Identify which cell holds the provided text, then report its (x, y) central coordinate. 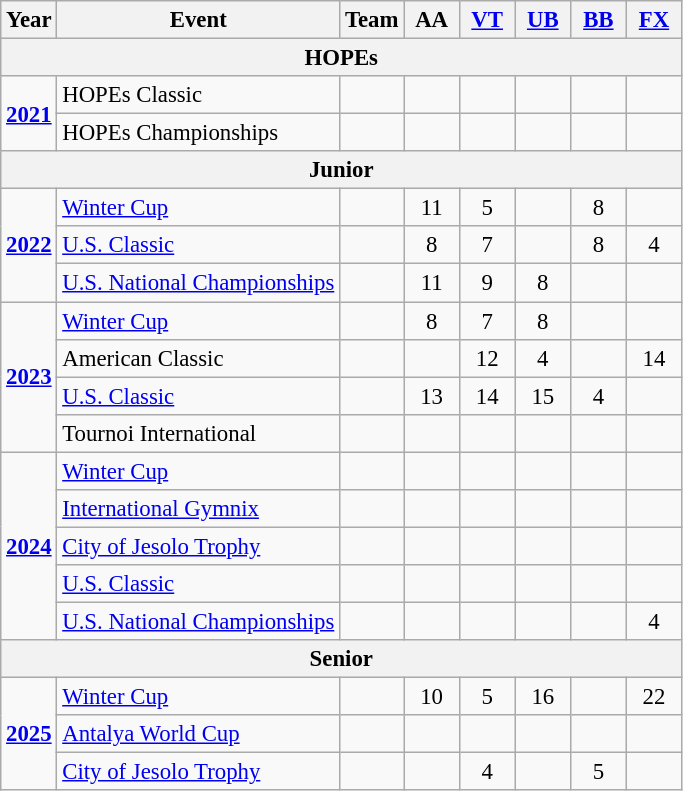
FX (654, 20)
Tournoi International (198, 433)
HOPEs Classic (198, 95)
15 (543, 396)
9 (487, 283)
HOPEs (342, 58)
22 (654, 697)
VT (487, 20)
Event (198, 20)
Year (29, 20)
16 (543, 697)
10 (432, 697)
2025 (29, 734)
UB (543, 20)
13 (432, 396)
2024 (29, 546)
American Classic (198, 358)
Antalya World Cup (198, 734)
2023 (29, 377)
2022 (29, 246)
Team (372, 20)
HOPEs Championships (198, 133)
International Gymnix (198, 509)
BB (599, 20)
2021 (29, 114)
12 (487, 358)
Junior (342, 170)
AA (432, 20)
Senior (342, 659)
